For the text-containing cell, return its midpoint in (x, y) coordinate format. 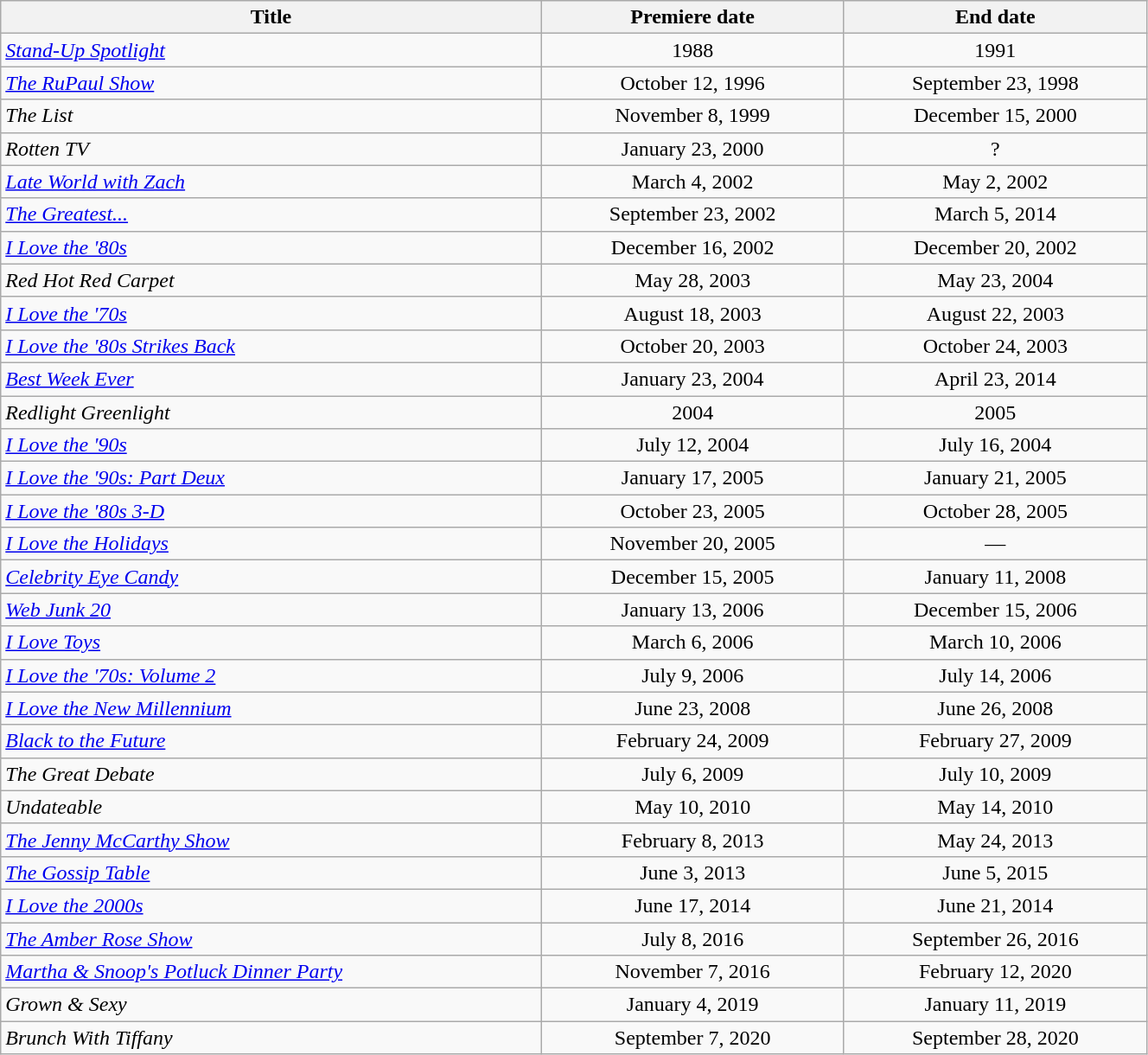
Grown & Sexy (271, 1005)
April 23, 2014 (995, 379)
May 2, 2002 (995, 182)
Martha & Snoop's Potluck Dinner Party (271, 972)
September 23, 1998 (995, 83)
The RuPaul Show (271, 83)
January 23, 2004 (692, 379)
February 27, 2009 (995, 741)
June 17, 2014 (692, 905)
The Amber Rose Show (271, 938)
September 26, 2016 (995, 938)
December 15, 2006 (995, 610)
2005 (995, 412)
May 10, 2010 (692, 807)
End date (995, 17)
March 6, 2006 (692, 643)
July 8, 2016 (692, 938)
Brunch With Tiffany (271, 1038)
October 23, 2005 (692, 511)
Premiere date (692, 17)
January 4, 2019 (692, 1005)
Title (271, 17)
I Love the '90s: Part Deux (271, 478)
1988 (692, 50)
I Love the '70s (271, 313)
January 11, 2019 (995, 1005)
December 15, 2000 (995, 116)
Rotten TV (271, 149)
March 10, 2006 (995, 643)
January 21, 2005 (995, 478)
I Love the New Millennium (271, 708)
December 16, 2002 (692, 247)
January 13, 2006 (692, 610)
June 5, 2015 (995, 873)
Celebrity Eye Candy (271, 577)
February 8, 2013 (692, 840)
Undateable (271, 807)
July 9, 2006 (692, 675)
The Greatest... (271, 214)
August 18, 2003 (692, 313)
I Love Toys (271, 643)
July 6, 2009 (692, 774)
January 23, 2000 (692, 149)
August 22, 2003 (995, 313)
May 24, 2013 (995, 840)
November 8, 1999 (692, 116)
? (995, 149)
Web Junk 20 (271, 610)
I Love the '80s Strikes Back (271, 346)
December 15, 2005 (692, 577)
I Love the '90s (271, 445)
June 3, 2013 (692, 873)
January 11, 2008 (995, 577)
March 4, 2002 (692, 182)
February 12, 2020 (995, 972)
I Love the '80s (271, 247)
January 17, 2005 (692, 478)
June 21, 2014 (995, 905)
1991 (995, 50)
July 12, 2004 (692, 445)
June 23, 2008 (692, 708)
October 28, 2005 (995, 511)
— (995, 544)
November 20, 2005 (692, 544)
May 23, 2004 (995, 280)
Redlight Greenlight (271, 412)
Best Week Ever (271, 379)
July 10, 2009 (995, 774)
Late World with Zach (271, 182)
The Gossip Table (271, 873)
November 7, 2016 (692, 972)
Red Hot Red Carpet (271, 280)
The Jenny McCarthy Show (271, 840)
The List (271, 116)
I Love the '80s 3-D (271, 511)
May 14, 2010 (995, 807)
September 7, 2020 (692, 1038)
2004 (692, 412)
December 20, 2002 (995, 247)
I Love the 2000s (271, 905)
July 16, 2004 (995, 445)
October 12, 1996 (692, 83)
March 5, 2014 (995, 214)
Stand-Up Spotlight (271, 50)
September 23, 2002 (692, 214)
The Great Debate (271, 774)
June 26, 2008 (995, 708)
October 24, 2003 (995, 346)
I Love the '70s: Volume 2 (271, 675)
February 24, 2009 (692, 741)
May 28, 2003 (692, 280)
September 28, 2020 (995, 1038)
October 20, 2003 (692, 346)
July 14, 2006 (995, 675)
I Love the Holidays (271, 544)
Black to the Future (271, 741)
